Detect which cell encompasses the target text, then output its [x, y] center coordinate. 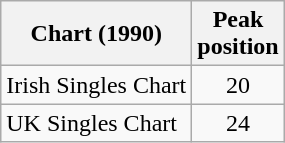
24 [238, 123]
Peakposition [238, 34]
20 [238, 85]
Irish Singles Chart [96, 85]
Chart (1990) [96, 34]
UK Singles Chart [96, 123]
